Find where the given text appears and provide that cell's center as [X, Y] coordinate. 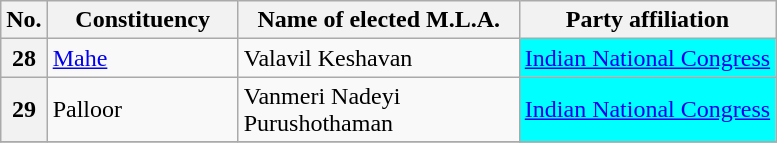
Party affiliation [647, 20]
Mahe [142, 58]
Name of elected M.L.A. [378, 20]
28 [24, 58]
29 [24, 110]
Constituency [142, 20]
Vanmeri Nadeyi Purushothaman [378, 110]
Palloor [142, 110]
No. [24, 20]
Valavil Keshavan [378, 58]
